Extract the [x, y] coordinate from the center of the cell holding the provided text.  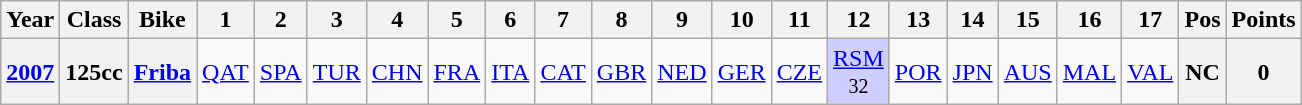
JPN [972, 72]
Year [30, 20]
8 [621, 20]
CHN [397, 72]
14 [972, 20]
GBR [621, 72]
1 [226, 20]
Pos [1202, 20]
FRA [457, 72]
Bike [162, 20]
Points [1264, 20]
0 [1264, 72]
CZE [799, 72]
NED [682, 72]
7 [563, 20]
Class [94, 20]
SPA [280, 72]
POR [918, 72]
15 [1028, 20]
AUS [1028, 72]
NC [1202, 72]
17 [1150, 20]
QAT [226, 72]
ITA [510, 72]
RSM32 [859, 72]
GER [742, 72]
Friba [162, 72]
125cc [94, 72]
3 [336, 20]
4 [397, 20]
16 [1089, 20]
TUR [336, 72]
2 [280, 20]
9 [682, 20]
6 [510, 20]
MAL [1089, 72]
5 [457, 20]
2007 [30, 72]
CAT [563, 72]
10 [742, 20]
VAL [1150, 72]
11 [799, 20]
13 [918, 20]
12 [859, 20]
